Detect which cell encompasses the target text, then output its (X, Y) center coordinate. 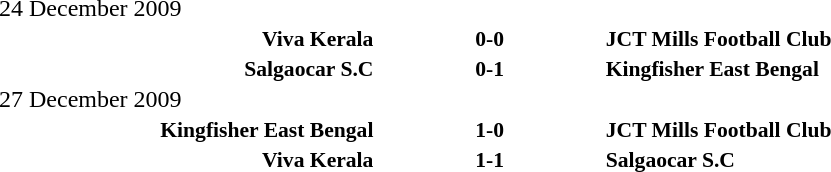
0-0 (489, 38)
0-1 (489, 68)
1-0 (489, 130)
